Find where the given text appears and provide that cell's center as [x, y] coordinate. 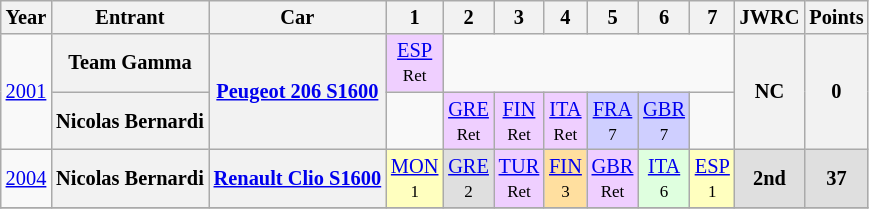
GBR7 [664, 121]
FINRet [519, 121]
Year [26, 17]
GRE2 [468, 178]
Peugeot 206 S1600 [298, 92]
TURRet [519, 178]
ITA6 [664, 178]
Car [298, 17]
ESPRet [414, 63]
GRERet [468, 121]
FRA7 [613, 121]
Team Gamma [130, 63]
2004 [26, 178]
37 [836, 178]
ITARet [566, 121]
2nd [770, 178]
2001 [26, 92]
5 [613, 17]
Renault Clio S1600 [298, 178]
3 [519, 17]
JWRC [770, 17]
7 [712, 17]
6 [664, 17]
MON1 [414, 178]
ESP1 [712, 178]
NC [770, 92]
0 [836, 92]
GBRRet [613, 178]
Entrant [130, 17]
FIN3 [566, 178]
1 [414, 17]
4 [566, 17]
2 [468, 17]
Points [836, 17]
